Locate the cell with the specified text and output its (X, Y) center coordinate. 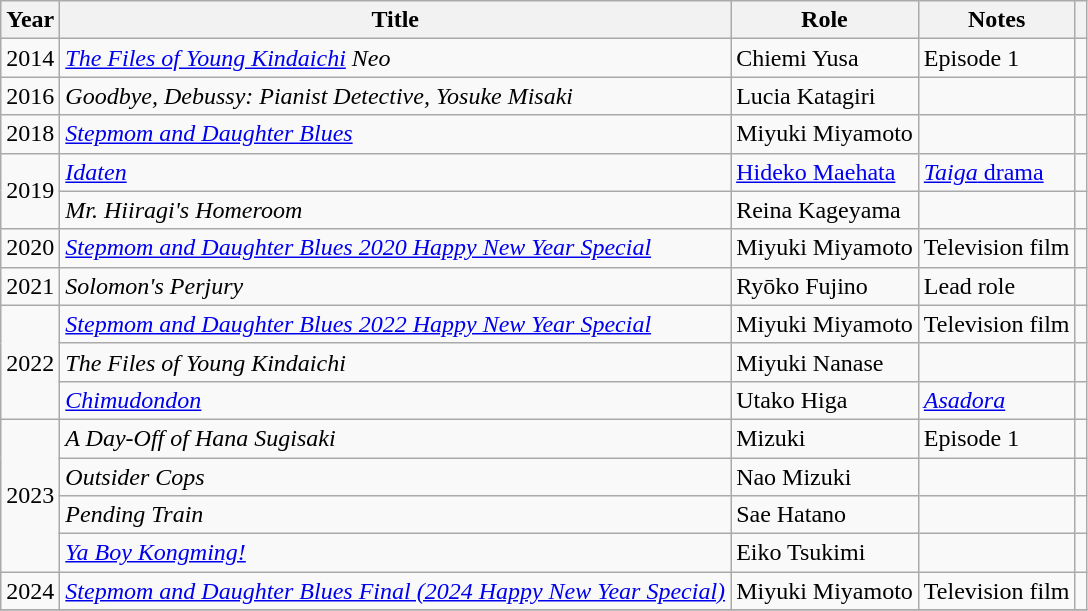
Stepmom and Daughter Blues (396, 134)
Hideko Maehata (825, 172)
Pending Train (396, 515)
Solomon's Perjury (396, 286)
Stepmom and Daughter Blues 2020 Happy New Year Special (396, 248)
Notes (996, 20)
Mr. Hiiragi's Homeroom (396, 210)
2021 (30, 286)
Stepmom and Daughter Blues Final (2024 Happy New Year Special) (396, 591)
Lead role (996, 286)
The Files of Young Kindaichi (396, 362)
Chimudondon (396, 400)
2023 (30, 495)
Role (825, 20)
Outsider Cops (396, 477)
Year (30, 20)
Title (396, 20)
Chiemi Yusa (825, 58)
Lucia Katagiri (825, 96)
2022 (30, 362)
Asadora (996, 400)
2014 (30, 58)
Taiga drama (996, 172)
Reina Kageyama (825, 210)
Miyuki Nanase (825, 362)
2019 (30, 191)
Mizuki (825, 438)
Utako Higa (825, 400)
The Files of Young Kindaichi Neo (396, 58)
2024 (30, 591)
Stepmom and Daughter Blues 2022 Happy New Year Special (396, 324)
Ryōko Fujino (825, 286)
Sae Hatano (825, 515)
Idaten (396, 172)
Eiko Tsukimi (825, 553)
Nao Mizuki (825, 477)
2018 (30, 134)
A Day-Off of Hana Sugisaki (396, 438)
2016 (30, 96)
2020 (30, 248)
Ya Boy Kongming! (396, 553)
Goodbye, Debussy: Pianist Detective, Yosuke Misaki (396, 96)
